Capture the cell that displays the provided text and extract its [x, y] central coordinate. 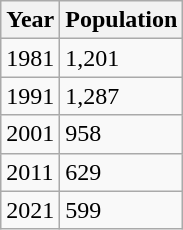
2011 [30, 172]
2001 [30, 134]
1981 [30, 58]
1,201 [122, 58]
Year [30, 20]
958 [122, 134]
629 [122, 172]
1991 [30, 96]
2021 [30, 210]
Population [122, 20]
1,287 [122, 96]
599 [122, 210]
